Extract the (x, y) coordinate from the center of the cell holding the provided text.  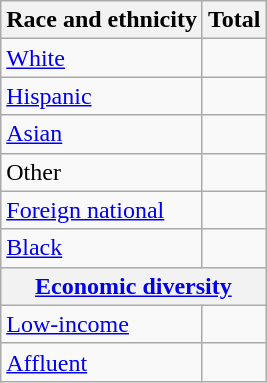
Foreign national (102, 210)
Affluent (102, 362)
Total (234, 20)
Race and ethnicity (102, 20)
White (102, 58)
Black (102, 248)
Economic diversity (134, 286)
Low-income (102, 324)
Other (102, 172)
Asian (102, 134)
Hispanic (102, 96)
